From the cell containing the given text, extract its center point as [X, Y] coordinate. 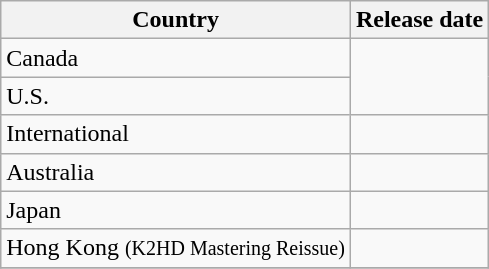
Country [176, 20]
Hong Kong (K2HD Mastering Reissue) [176, 248]
Release date [419, 20]
International [176, 134]
Japan [176, 210]
Canada [176, 58]
U.S. [176, 96]
Australia [176, 172]
